Provide the (x, y) coordinate of the cell's center where the given text is located.  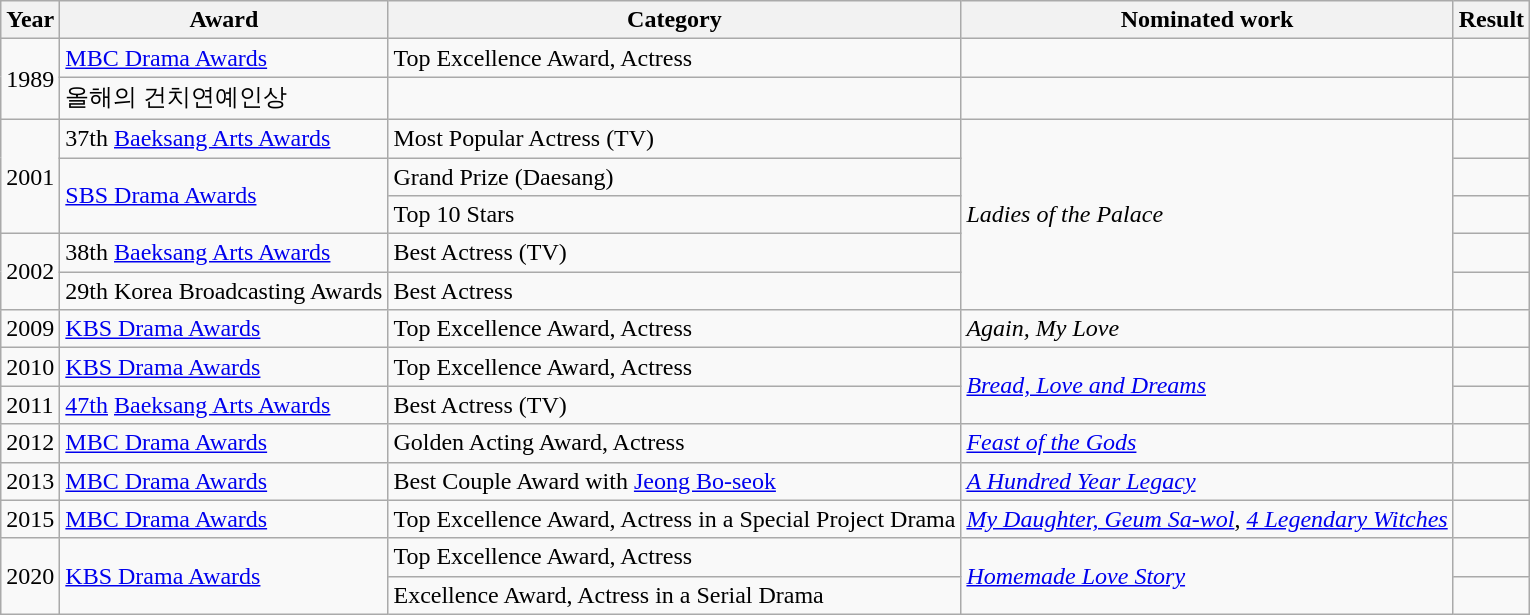
Ladies of the Palace (1207, 214)
2001 (30, 176)
Most Popular Actress (TV) (674, 138)
Best Couple Award with Jeong Bo-seok (674, 481)
Year (30, 20)
2013 (30, 481)
37th Baeksang Arts Awards (224, 138)
Top Excellence Award, Actress in a Special Project Drama (674, 519)
Feast of the Gods (1207, 443)
올해의 건치연예인상 (224, 98)
Grand Prize (Daesang) (674, 177)
Again, My Love (1207, 329)
2002 (30, 272)
Category (674, 20)
2009 (30, 329)
2011 (30, 405)
2020 (30, 576)
Golden Acting Award, Actress (674, 443)
A Hundred Year Legacy (1207, 481)
29th Korea Broadcasting Awards (224, 291)
38th Baeksang Arts Awards (224, 253)
Excellence Award, Actress in a Serial Drama (674, 595)
Best Actress (674, 291)
47th Baeksang Arts Awards (224, 405)
My Daughter, Geum Sa-wol, 4 Legendary Witches (1207, 519)
Award (224, 20)
2010 (30, 367)
2012 (30, 443)
2015 (30, 519)
Homemade Love Story (1207, 576)
1989 (30, 80)
Result (1491, 20)
Bread, Love and Dreams (1207, 386)
SBS Drama Awards (224, 196)
Top 10 Stars (674, 215)
Nominated work (1207, 20)
